Scan for the cell matching the given text and deliver its [x, y] coordinate at center. 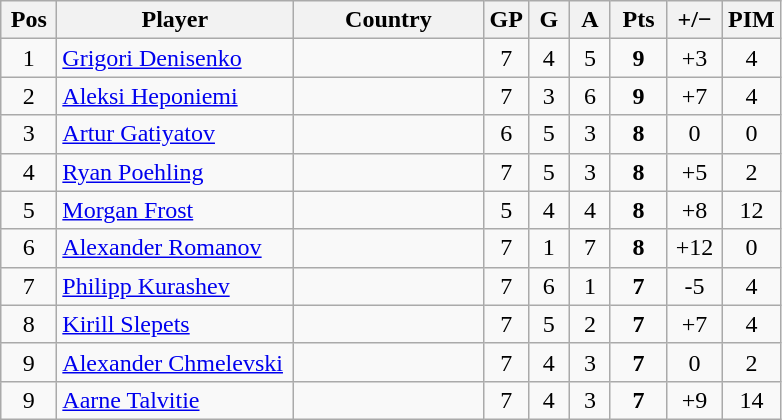
Aleksi Heponiemi [175, 96]
Grigori Denisenko [175, 58]
+3 [695, 58]
14 [752, 400]
Pos [29, 20]
Player [175, 20]
PIM [752, 20]
Country [388, 20]
+8 [695, 210]
Alexander Romanov [175, 248]
+5 [695, 172]
GP [506, 20]
A [590, 20]
+12 [695, 248]
Morgan Frost [175, 210]
Pts [638, 20]
Alexander Chmelevski [175, 362]
G [548, 20]
Aarne Talvitie [175, 400]
Philipp Kurashev [175, 286]
Ryan Poehling [175, 172]
+9 [695, 400]
12 [752, 210]
Artur Gatiyatov [175, 134]
-5 [695, 286]
Kirill Slepets [175, 324]
+/− [695, 20]
